Extract the [X, Y] coordinate from the center of the cell holding the provided text.  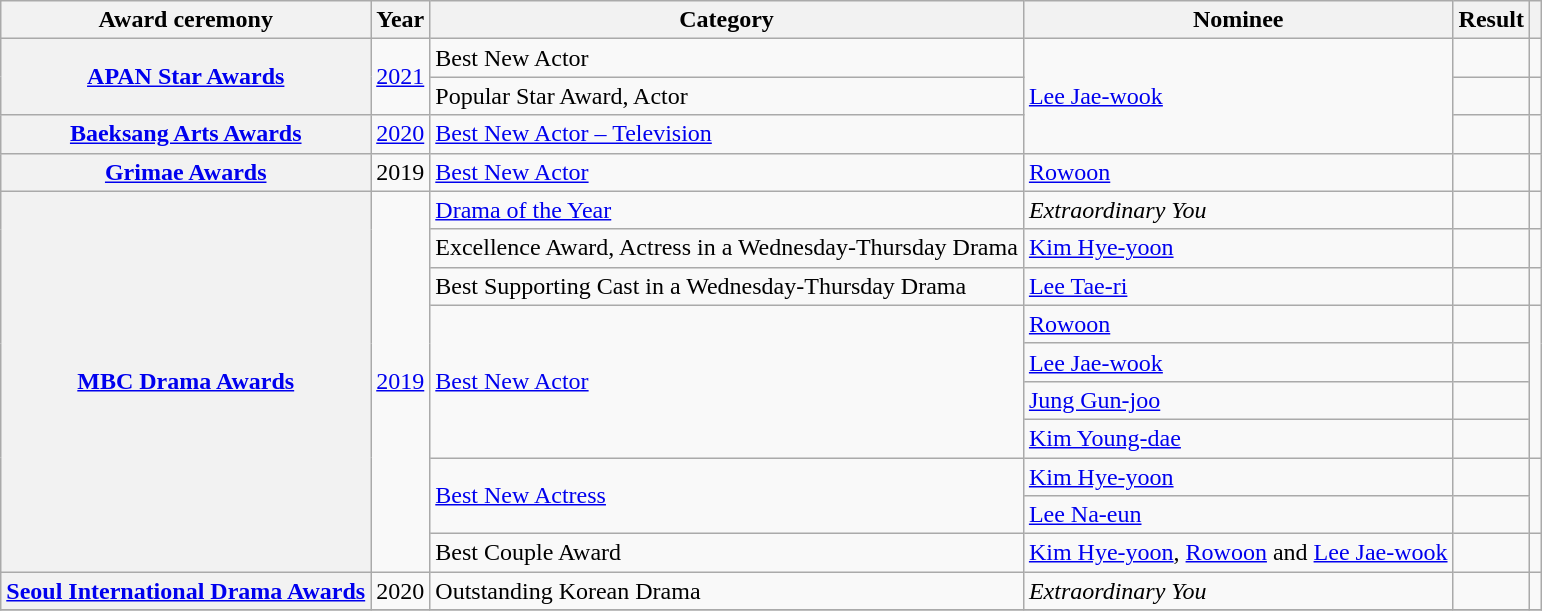
MBC Drama Awards [186, 382]
Best New Actress [727, 496]
Nominee [1238, 20]
Result [1491, 20]
Award ceremony [186, 20]
Kim Hye-yoon, Rowoon and Lee Jae-wook [1238, 553]
2021 [400, 77]
Jung Gun-joo [1238, 400]
Excellence Award, Actress in a Wednesday-Thursday Drama [727, 248]
Grimae Awards [186, 172]
Popular Star Award, Actor [727, 96]
Year [400, 20]
Best Couple Award [727, 553]
Kim Young-dae [1238, 438]
Best Supporting Cast in a Wednesday-Thursday Drama [727, 286]
Best New Actor – Television [727, 134]
Seoul International Drama Awards [186, 591]
Drama of the Year [727, 210]
Lee Tae-ri [1238, 286]
Baeksang Arts Awards [186, 134]
Lee Na-eun [1238, 515]
Category [727, 20]
Outstanding Korean Drama [727, 591]
APAN Star Awards [186, 77]
